Determine the [x, y] coordinate at the center of the cell enclosing the given text.  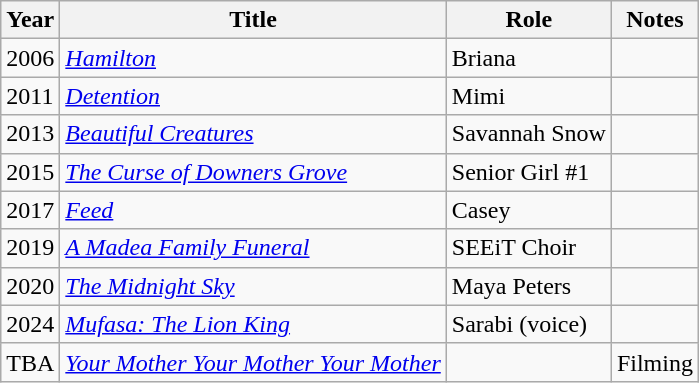
The Midnight Sky [253, 286]
The Curse of Downers Grove [253, 172]
Role [528, 20]
2024 [30, 324]
Filming [654, 362]
Mufasa: The Lion King [253, 324]
Your Mother Your Mother Your Mother [253, 362]
Savannah Snow [528, 134]
2019 [30, 248]
Casey [528, 210]
Notes [654, 20]
Maya Peters [528, 286]
A Madea Family Funeral [253, 248]
TBA [30, 362]
2020 [30, 286]
Sarabi (voice) [528, 324]
Feed [253, 210]
2015 [30, 172]
Detention [253, 96]
2011 [30, 96]
Title [253, 20]
Hamilton [253, 58]
2013 [30, 134]
Beautiful Creatures [253, 134]
Mimi [528, 96]
SEEiT Choir [528, 248]
Briana [528, 58]
2006 [30, 58]
Year [30, 20]
Senior Girl #1 [528, 172]
2017 [30, 210]
